Output the (x, y) coordinate of the center of the cell containing the given text.  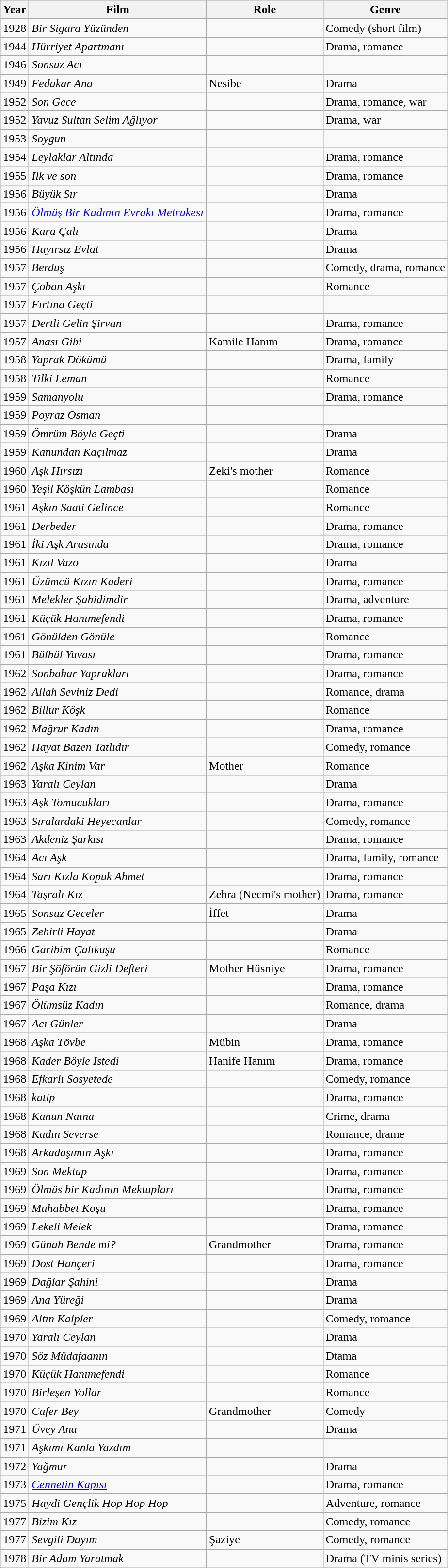
Kader Böyle İstedi (118, 1060)
Yağmur (118, 1466)
Comedy (385, 1411)
Kanundan Kaçılmaz (118, 452)
Ana Yüreği (118, 1300)
Leylaklar Altında (118, 157)
Fırtına Geçti (118, 305)
Comedy (short film) (385, 28)
Söz Müdafaanın (118, 1355)
Kara Çalı (118, 231)
1972 (15, 1466)
Tilki Leman (118, 378)
Dtama (385, 1355)
Cafer Bey (118, 1411)
İki Aşk Arasında (118, 544)
1944 (15, 47)
Sonsuz Geceler (118, 913)
Bir Sigara Yüzünden (118, 28)
Zeki's mother (265, 470)
Paşa Kızı (118, 987)
Kadın Severse (118, 1134)
Ilk ve son (118, 175)
Arkadaşımın Aşkı (118, 1153)
Aşka Tövbe (118, 1042)
Günah Bende mi? (118, 1245)
Sarı Kızla Kopuk Ahmet (118, 876)
Ömrüm Böyle Geçti (118, 434)
Comedy, drama, romance (385, 268)
Drama, war (385, 120)
Üzümcü Kızın Kaderi (118, 581)
Aşk Hırsızı (118, 470)
Drama, adventure (385, 600)
Lekeli Melek (118, 1226)
Role (265, 10)
Dertli Gelin Şirvan (118, 323)
Ölmüs bir Kadının Mektupları (118, 1190)
Acı Aşk (118, 858)
Mother (265, 765)
Şaziye (265, 1540)
Adventure, romance (385, 1503)
Yeşil Köşkün Lambası (118, 489)
Genre (385, 10)
Bizim Kız (118, 1521)
Mübin (265, 1042)
Mother Hüsniye (265, 968)
Allah Seviniz Dedi (118, 692)
Nesibe (265, 83)
Drama (TV minis series) (385, 1558)
Hanife Hanım (265, 1060)
Akdeniz Şarkısı (118, 839)
1966 (15, 950)
Drama, romance, war (385, 102)
Çoban Aşkı (118, 286)
1954 (15, 157)
Taşralı Kız (118, 895)
Efkarlı Sosyetede (118, 1079)
Drama, family, romance (385, 858)
Sevgili Dayım (118, 1540)
Haydi Gençlik Hop Hop Hop (118, 1503)
Melekler Şahidimdir (118, 600)
Aşkın Saati Gelince (118, 507)
Sonsuz Acı (118, 65)
Sonbahar Yaprakları (118, 673)
Aşkımı Kanla Yazdım (118, 1448)
Muhabbet Koşu (118, 1208)
Hayırsız Evlat (118, 249)
Ölmüş Bir Kadının Evrakı Metrukesı (118, 212)
Ölümsüz Kadın (118, 1005)
Altın Kalpler (118, 1319)
Dağlar Şahini (118, 1282)
Dost Hançeri (118, 1263)
Kızıl Vazo (118, 563)
Bir Şöförün Gizli Defteri (118, 968)
Yavuz Sultan Selim Ağlıyor (118, 120)
1978 (15, 1558)
Üvey Ana (118, 1429)
Zehra (Necmi's mother) (265, 895)
Aşka Kinim Var (118, 765)
Yaprak Dökümü (118, 360)
1953 (15, 139)
Bülbül Yuvası (118, 655)
Poyraz Osman (118, 415)
1949 (15, 83)
katip (118, 1097)
Birleşen Yollar (118, 1392)
Mağrur Kadın (118, 729)
Gönülden Gönüle (118, 637)
Berduş (118, 268)
Drama, family (385, 360)
Sıralardaki Heyecanlar (118, 821)
1946 (15, 65)
Büyük Sır (118, 194)
1975 (15, 1503)
Acı Günler (118, 1024)
Kanun Naına (118, 1116)
Billur Köşk (118, 710)
Aşk Tomucukları (118, 802)
Samanyolu (118, 397)
Romance, drame (385, 1134)
Bir Adam Yaratmak (118, 1558)
Son Gece (118, 102)
1955 (15, 175)
Soygun (118, 139)
1928 (15, 28)
Fedakar Ana (118, 83)
Derbeder (118, 526)
Anası Gibi (118, 342)
Year (15, 10)
Kamile Hanım (265, 342)
Film (118, 10)
Zehirli Hayat (118, 931)
Cennetin Kapısı (118, 1485)
Crime, drama (385, 1116)
Hayat Bazen Tatlıdır (118, 747)
Son Mektup (118, 1171)
Hürriyet Apartmanı (118, 47)
1973 (15, 1485)
İffet (265, 913)
Garibim Çalıkuşu (118, 950)
